Search for the cell housing the specified text and yield its (X, Y) center coordinate. 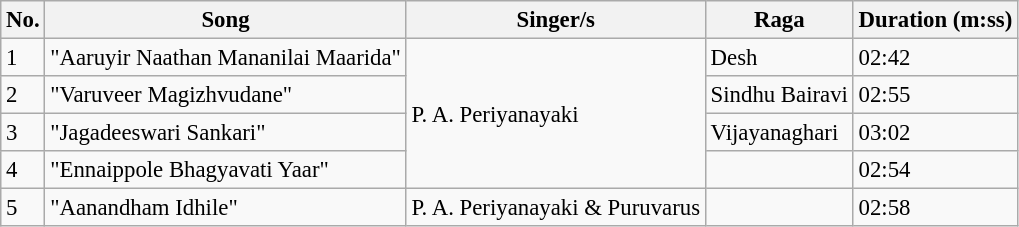
P. A. Periyanayaki (556, 114)
03:02 (935, 133)
Vijayanaghari (779, 133)
"Varuveer Magizhvudane" (226, 95)
5 (23, 208)
Song (226, 20)
No. (23, 20)
Sindhu Bairavi (779, 95)
4 (23, 170)
02:58 (935, 208)
3 (23, 133)
1 (23, 58)
"Aanandham Idhile" (226, 208)
Singer/s (556, 20)
"Ennaippole Bhagyavati Yaar" (226, 170)
Raga (779, 20)
02:54 (935, 170)
Duration (m:ss) (935, 20)
2 (23, 95)
"Aaruyir Naathan Mananilai Maarida" (226, 58)
P. A. Periyanayaki & Puruvarus (556, 208)
"Jagadeeswari Sankari" (226, 133)
02:42 (935, 58)
02:55 (935, 95)
Desh (779, 58)
